For the text-containing cell, return its midpoint in (X, Y) coordinate format. 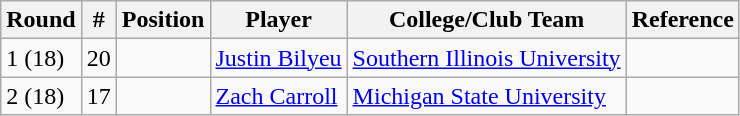
College/Club Team (486, 20)
Justin Bilyeu (278, 58)
Michigan State University (486, 96)
Position (163, 20)
Southern Illinois University (486, 58)
Zach Carroll (278, 96)
20 (98, 58)
Reference (682, 20)
# (98, 20)
2 (18) (41, 96)
Round (41, 20)
1 (18) (41, 58)
Player (278, 20)
17 (98, 96)
